Capture the cell that displays the provided text and extract its (X, Y) central coordinate. 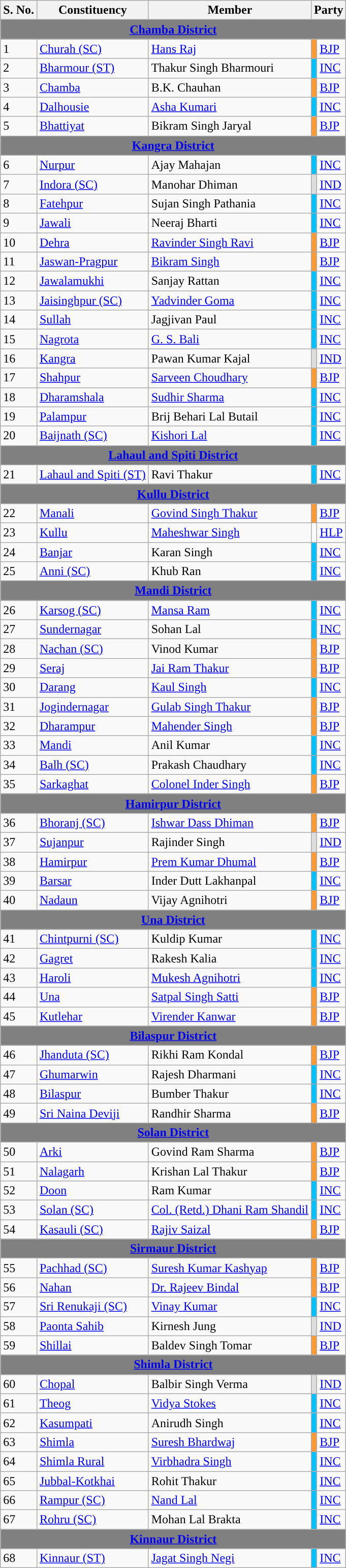
50 (19, 1152)
Vijay Agnihotri (230, 900)
Palampur (92, 416)
54 (19, 1229)
Dr. Rajeev Bindal (230, 1287)
30 (19, 687)
Theog (92, 1403)
Col. (Retd.) Dhani Ram Shandil (230, 1210)
6 (19, 165)
57 (19, 1307)
Anni (SC) (92, 571)
42 (19, 958)
Balh (SC) (92, 765)
23 (19, 532)
Asha Kumari (230, 107)
17 (19, 378)
Kangra District (173, 145)
39 (19, 881)
Kutlehar (92, 1016)
Vinay Kumar (230, 1307)
Baldev Singh Tomar (230, 1345)
1 (19, 49)
Mukesh Agnihotri (230, 978)
Dharamshala (92, 397)
40 (19, 900)
Brij Behari Lal Butail (230, 416)
26 (19, 610)
Kuldip Kumar (230, 939)
Lahaul and Spiti (ST) (92, 474)
Shimla District (173, 1365)
Shimla Rural (92, 1461)
Rajiv Saizal (230, 1229)
Arki (92, 1152)
Rajinder Singh (230, 842)
Colonel Inder Singh (230, 784)
Lahaul and Spiti District (173, 455)
Solan (SC) (92, 1210)
Seraj (92, 668)
37 (19, 842)
58 (19, 1326)
Sri Naina Deviji (92, 1113)
Gagret (92, 958)
5 (19, 126)
Inder Dutt Lakhanpal (230, 881)
Dalhousie (92, 107)
Ajay Mahajan (230, 165)
46 (19, 1055)
Suresh Bhardwaj (230, 1442)
2 (19, 68)
B.K. Chauhan (230, 87)
Sudhir Sharma (230, 397)
Jogindernagar (92, 707)
Gulab Singh Thakur (230, 707)
16 (19, 358)
Prakash Chaudhary (230, 765)
Chamba (92, 87)
Kangra (92, 358)
Govind Ram Sharma (230, 1152)
Nachan (SC) (92, 649)
Pawan Kumar Kajal (230, 358)
Suresh Kumar Kashyap (230, 1268)
Ghumarwin (92, 1074)
24 (19, 552)
Party (329, 10)
Ravi Thakur (230, 474)
Rampur (SC) (92, 1500)
Virender Kanwar (230, 1016)
67 (19, 1520)
44 (19, 997)
Shimla (92, 1442)
Sirmaur District (173, 1249)
Shahpur (92, 378)
43 (19, 978)
Hamirpur District (173, 803)
48 (19, 1094)
32 (19, 726)
Khub Ran (230, 571)
Anirudh Singh (230, 1423)
Vidya Stokes (230, 1403)
Churah (SC) (92, 49)
28 (19, 649)
31 (19, 707)
9 (19, 223)
Nand Lal (230, 1500)
Rikhi Ram Kondal (230, 1055)
52 (19, 1191)
Solan District (173, 1132)
56 (19, 1287)
Shillai (92, 1345)
64 (19, 1461)
Virbhadra Singh (230, 1461)
Mohan Lal Brakta (230, 1520)
14 (19, 320)
Jhanduta (SC) (92, 1055)
Sujanpur (92, 842)
Rohit Thakur (230, 1481)
Sohan Lal (230, 629)
Manali (92, 513)
Bhattiyat (92, 126)
Hamirpur (92, 862)
34 (19, 765)
Paonta Sahib (92, 1326)
Sri Renukaji (SC) (92, 1307)
Vinod Kumar (230, 649)
49 (19, 1113)
Baijnath (SC) (92, 436)
55 (19, 1268)
Kasauli (SC) (92, 1229)
Constituency (92, 10)
Sanjay Rattan (230, 281)
36 (19, 823)
Thakur Singh Bharmouri (230, 68)
Chopal (92, 1384)
Prem Kumar Dhumal (230, 862)
22 (19, 513)
Indora (SC) (92, 184)
3 (19, 87)
Banjar (92, 552)
Una (92, 997)
Haroli (92, 978)
Ram Kumar (230, 1191)
Bikram Singh Jaryal (230, 126)
Una District (173, 920)
51 (19, 1171)
Jubbal-Kotkhai (92, 1481)
7 (19, 184)
61 (19, 1403)
Balbir Singh Verma (230, 1384)
Mahender Singh (230, 726)
65 (19, 1481)
Manohar Dhiman (230, 184)
Mandi (92, 745)
53 (19, 1210)
Kirnesh Jung (230, 1326)
Mandi District (173, 591)
Neeraj Bharti (230, 223)
Anil Kumar (230, 745)
Jawali (92, 223)
Chintpurni (SC) (92, 939)
Bikram Singh (230, 262)
Bilaspur (92, 1094)
Yadvinder Goma (230, 300)
21 (19, 474)
Doon (92, 1191)
60 (19, 1384)
Ishwar Dass Dhiman (230, 823)
35 (19, 784)
38 (19, 862)
Rohru (SC) (92, 1520)
4 (19, 107)
68 (19, 1558)
Nagrota (92, 339)
62 (19, 1423)
Jaswan-Pragpur (92, 262)
Maheshwar Singh (230, 532)
Nadaun (92, 900)
Karan Singh (230, 552)
18 (19, 397)
47 (19, 1074)
63 (19, 1442)
Bharmour (ST) (92, 68)
Sarveen Choudhary (230, 378)
Darang (92, 687)
29 (19, 668)
G. S. Bali (230, 339)
8 (19, 203)
66 (19, 1500)
27 (19, 629)
Satpal Singh Satti (230, 997)
Ravinder Singh Ravi (230, 243)
Hans Raj (230, 49)
Pachhad (SC) (92, 1268)
15 (19, 339)
Sujan Singh Pathania (230, 203)
Kullu (92, 532)
Jawalamukhi (92, 281)
Jagat Singh Negi (230, 1558)
Nalagarh (92, 1171)
Sarkaghat (92, 784)
Kishori Lal (230, 436)
Krishan Lal Thakur (230, 1171)
Jagjivan Paul (230, 320)
Jai Ram Thakur (230, 668)
Jaisinghpur (SC) (92, 300)
Bilaspur District (173, 1036)
10 (19, 243)
59 (19, 1345)
Sundernagar (92, 629)
Bhoranj (SC) (92, 823)
20 (19, 436)
Dehra (92, 243)
Kasumpati (92, 1423)
Kinnaur District (173, 1539)
Fatehpur (92, 203)
13 (19, 300)
Kaul Singh (230, 687)
Chamba District (173, 29)
Rajesh Dharmani (230, 1074)
Barsar (92, 881)
33 (19, 745)
Karsog (SC) (92, 610)
Nahan (92, 1287)
HLP (331, 532)
Nurpur (92, 165)
Randhir Sharma (230, 1113)
12 (19, 281)
45 (19, 1016)
Bumber Thakur (230, 1094)
S. No. (19, 10)
Dharampur (92, 726)
Sullah (92, 320)
25 (19, 571)
Kullu District (173, 494)
Mansa Ram (230, 610)
Member (230, 10)
Kinnaur (ST) (92, 1558)
41 (19, 939)
Rakesh Kalia (230, 958)
Govind Singh Thakur (230, 513)
19 (19, 416)
11 (19, 262)
